Capture the cell that displays the provided text and extract its (X, Y) central coordinate. 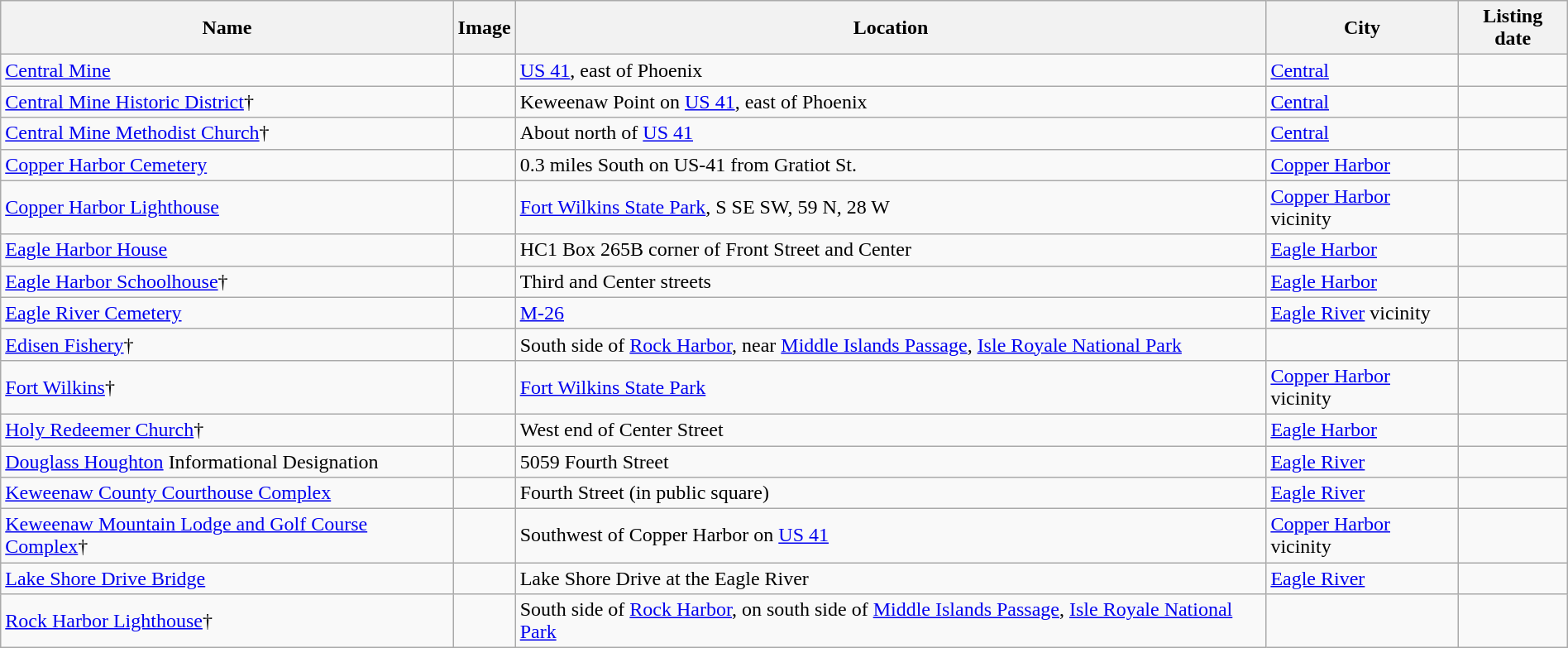
Fort Wilkins State Park, S SE SW, 59 N, 28 W (891, 207)
Eagle Harbor House (227, 250)
Douglass Houghton Informational Designation (227, 461)
City (1362, 28)
Fort Wilkins† (227, 387)
Copper Harbor Cemetery (227, 165)
Lake Shore Drive at the Eagle River (891, 578)
West end of Center Street (891, 430)
Keweenaw County Courthouse Complex (227, 493)
Third and Center streets (891, 281)
Copper Harbor Lighthouse (227, 207)
Central Mine (227, 70)
Listing date (1513, 28)
Edisen Fishery† (227, 344)
Eagle Harbor Schoolhouse† (227, 281)
Central Mine Methodist Church† (227, 133)
Name (227, 28)
HC1 Box 265B corner of Front Street and Center (891, 250)
Keweenaw Point on US 41, east of Phoenix (891, 102)
Fourth Street (in public square) (891, 493)
Southwest of Copper Harbor on US 41 (891, 536)
Eagle River vicinity (1362, 313)
Eagle River Cemetery (227, 313)
0.3 miles South on US-41 from Gratiot St. (891, 165)
South side of Rock Harbor, near Middle Islands Passage, Isle Royale National Park (891, 344)
Fort Wilkins State Park (891, 387)
M-26 (891, 313)
Keweenaw Mountain Lodge and Golf Course Complex† (227, 536)
Location (891, 28)
Rock Harbor Lighthouse† (227, 621)
Image (485, 28)
Lake Shore Drive Bridge (227, 578)
5059 Fourth Street (891, 461)
Central Mine Historic District† (227, 102)
About north of US 41 (891, 133)
South side of Rock Harbor, on south side of Middle Islands Passage, Isle Royale National Park (891, 621)
Copper Harbor (1362, 165)
Holy Redeemer Church† (227, 430)
US 41, east of Phoenix (891, 70)
